Identify which cell holds the provided text, then report its [x, y] central coordinate. 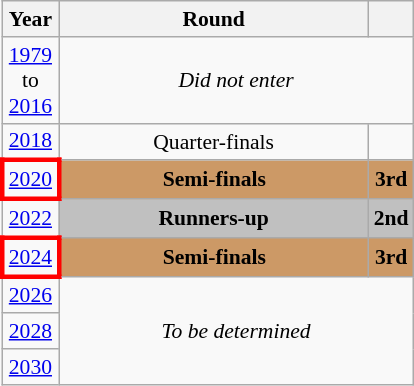
Runners-up [214, 218]
To be determined [236, 330]
2nd [392, 218]
1979to2016 [30, 80]
2030 [30, 367]
2022 [30, 218]
Quarter-finals [214, 142]
Round [214, 19]
2024 [30, 258]
2020 [30, 180]
2028 [30, 332]
Did not enter [236, 80]
2018 [30, 142]
Year [30, 19]
2026 [30, 294]
